Detect which cell encompasses the target text, then output its (X, Y) center coordinate. 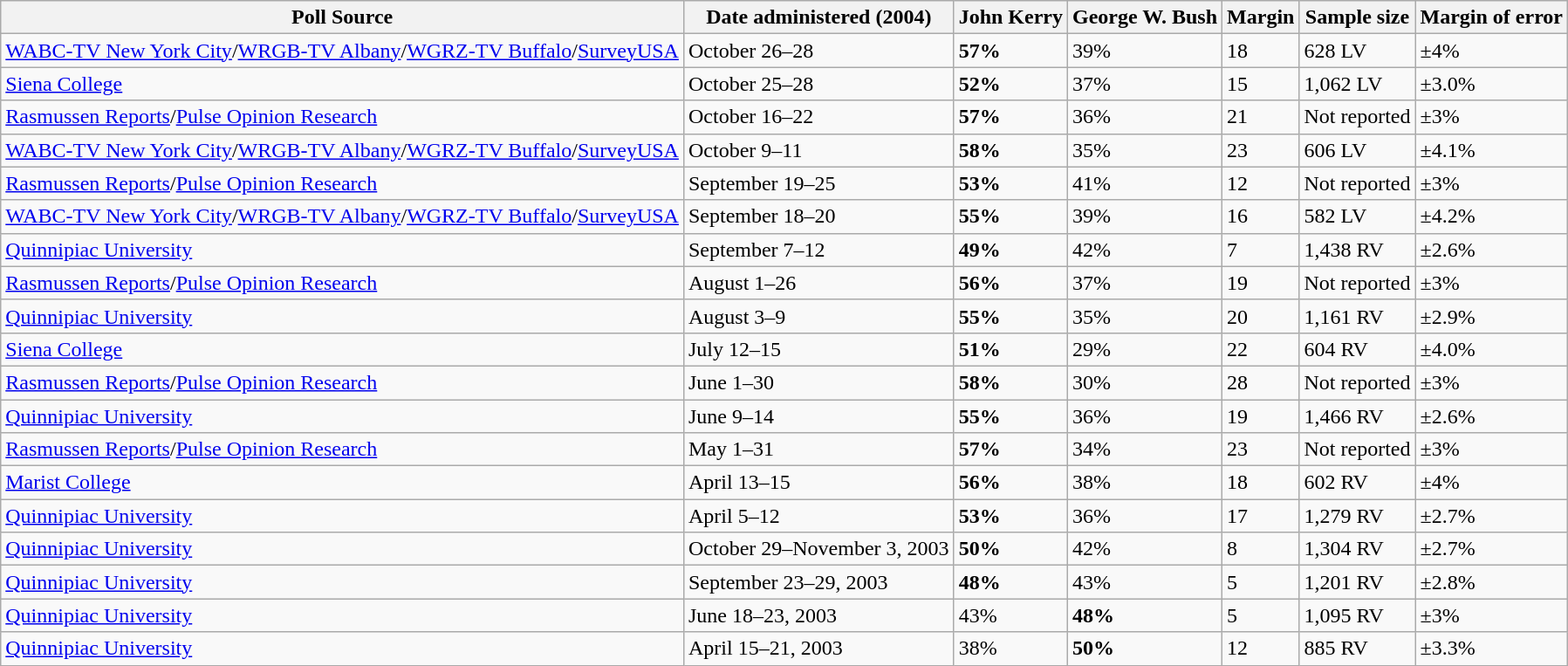
John Kerry (1010, 17)
October 29–November 3, 2003 (818, 549)
1,466 RV (1358, 416)
Sample size (1358, 17)
October 16–22 (818, 117)
41% (1145, 183)
October 26–28 (818, 51)
22 (1261, 349)
±2.8% (1492, 582)
17 (1261, 516)
582 LV (1358, 216)
1,062 LV (1358, 84)
October 25–28 (818, 84)
604 RV (1358, 349)
April 13–15 (818, 483)
August 3–9 (818, 316)
Margin (1261, 17)
52% (1010, 84)
1,095 RV (1358, 615)
±3.0% (1492, 84)
7 (1261, 250)
1,279 RV (1358, 516)
Margin of error (1492, 17)
George W. Bush (1145, 17)
885 RV (1358, 649)
±2.9% (1492, 316)
602 RV (1358, 483)
20 (1261, 316)
±4.2% (1492, 216)
606 LV (1358, 150)
±4.1% (1492, 150)
628 LV (1358, 51)
16 (1261, 216)
September 18–20 (818, 216)
August 1–26 (818, 283)
29% (1145, 349)
April 5–12 (818, 516)
July 12–15 (818, 349)
49% (1010, 250)
51% (1010, 349)
Poll Source (342, 17)
April 15–21, 2003 (818, 649)
15 (1261, 84)
June 18–23, 2003 (818, 615)
May 1–31 (818, 450)
September 7–12 (818, 250)
1,161 RV (1358, 316)
30% (1145, 382)
34% (1145, 450)
±4.0% (1492, 349)
±3.3% (1492, 649)
28 (1261, 382)
June 1–30 (818, 382)
1,438 RV (1358, 250)
June 9–14 (818, 416)
October 9–11 (818, 150)
Marist College (342, 483)
Date administered (2004) (818, 17)
September 19–25 (818, 183)
1,201 RV (1358, 582)
1,304 RV (1358, 549)
September 23–29, 2003 (818, 582)
8 (1261, 549)
21 (1261, 117)
